Search for the cell housing the specified text and yield its (x, y) center coordinate. 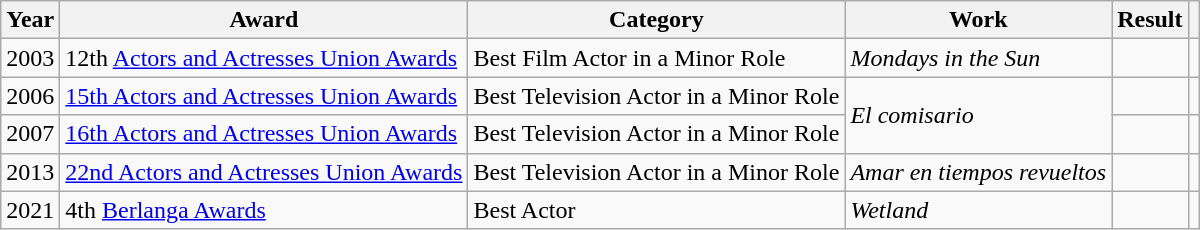
12th Actors and Actresses Union Awards (264, 58)
22nd Actors and Actresses Union Awards (264, 172)
2006 (30, 96)
4th Berlanga Awards (264, 210)
Wetland (978, 210)
16th Actors and Actresses Union Awards (264, 134)
Category (656, 20)
Mondays in the Sun (978, 58)
Year (30, 20)
Amar en tiempos revueltos (978, 172)
Best Film Actor in a Minor Role (656, 58)
Result (1150, 20)
15th Actors and Actresses Union Awards (264, 96)
El comisario (978, 115)
Work (978, 20)
Award (264, 20)
2003 (30, 58)
Best Actor (656, 210)
2007 (30, 134)
2013 (30, 172)
2021 (30, 210)
